Detect which cell encompasses the target text, then output its (x, y) center coordinate. 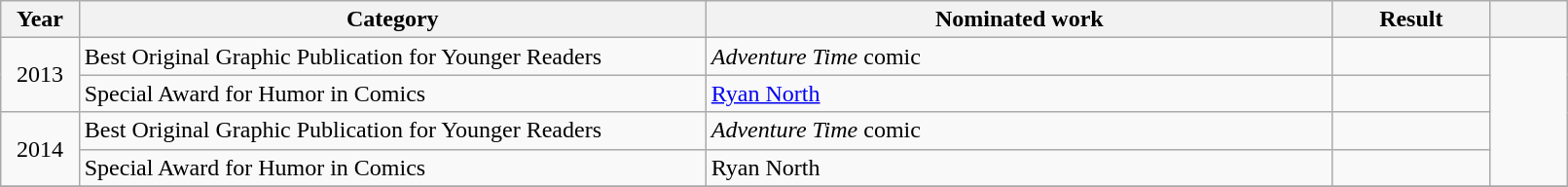
2014 (40, 149)
2013 (40, 75)
Result (1411, 19)
Category (392, 19)
Nominated work (1019, 19)
Year (40, 19)
